Return (X, Y) of the center of cell containing provided text 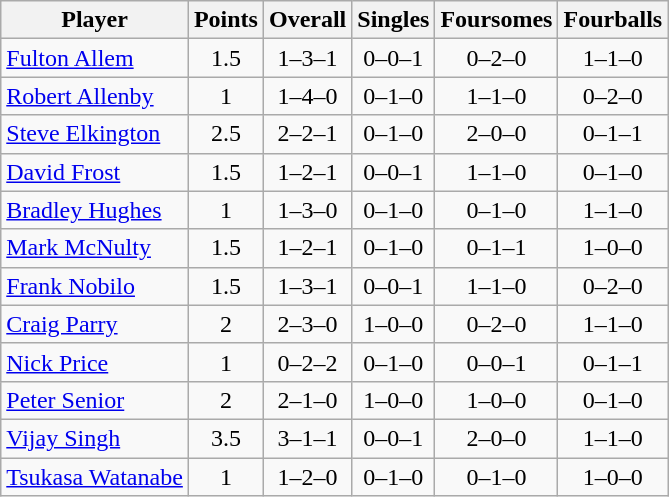
Overall (307, 20)
Robert Allenby (95, 96)
Points (226, 20)
0–2–2 (307, 362)
Craig Parry (95, 324)
Singles (394, 20)
Steve Elkington (95, 134)
3.5 (226, 438)
Fourballs (613, 20)
Nick Price (95, 362)
1–2–0 (307, 477)
David Frost (95, 172)
Player (95, 20)
2–2–1 (307, 134)
Vijay Singh (95, 438)
Tsukasa Watanabe (95, 477)
1–4–0 (307, 96)
3–1–1 (307, 438)
2–3–0 (307, 324)
1–3–0 (307, 210)
Bradley Hughes (95, 210)
Mark McNulty (95, 248)
Fulton Allem (95, 58)
Foursomes (496, 20)
Peter Senior (95, 400)
Frank Nobilo (95, 286)
2–1–0 (307, 400)
2.5 (226, 134)
